Extract the (x, y) coordinate from the center of the cell holding the provided text.  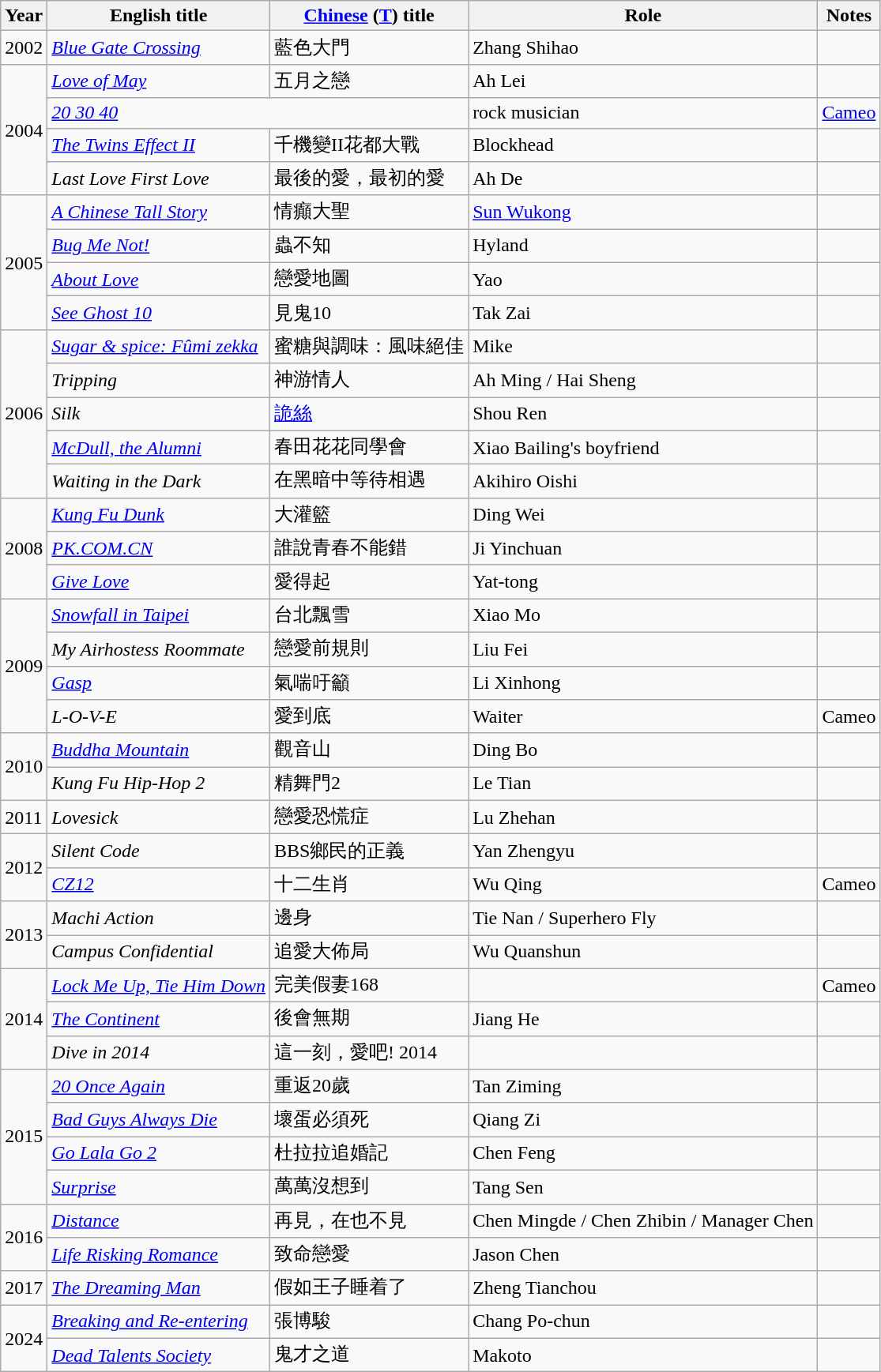
誰說青春不能錯 (370, 548)
愛到底 (370, 717)
Chang Po-chun (643, 1322)
最後的愛，最初的愛 (370, 179)
Love of May (159, 81)
Liu Fei (643, 649)
Campus Confidential (159, 953)
Kung Fu Dunk (159, 515)
Qiang Zi (643, 1120)
Sugar & spice: Fûmi zekka (159, 346)
假如王子睡着了 (370, 1287)
在黑暗中等待相遇 (370, 482)
壞蛋必須死 (370, 1120)
2002 (24, 47)
BBS鄉民的正義 (370, 851)
Chen Mingde / Chen Zhibin / Manager Chen (643, 1221)
About Love (159, 280)
McDull, the Alumni (159, 447)
Tang Sen (643, 1186)
Lovesick (159, 817)
重返20歲 (370, 1087)
Gasp (159, 682)
Ah Ming / Hai Sheng (643, 381)
千機變II花都大戰 (370, 145)
Mike (643, 346)
2013 (24, 935)
Jiang He (643, 1019)
Ah De (643, 179)
Zheng Tianchou (643, 1287)
Hyland (643, 246)
戀愛前規則 (370, 649)
Xiao Mo (643, 616)
張博駿 (370, 1322)
邊身 (370, 918)
氣喘吁籲 (370, 682)
The Twins Effect II (159, 145)
Waiting in the Dark (159, 482)
Chinese (T) title (370, 16)
蟲不知 (370, 246)
Sun Wukong (643, 212)
Bad Guys Always Die (159, 1120)
五月之戀 (370, 81)
Dive in 2014 (159, 1052)
見鬼10 (370, 313)
杜拉拉追婚記 (370, 1153)
Role (643, 16)
Go Lala Go 2 (159, 1153)
Life Risking Romance (159, 1254)
L-O-V-E (159, 717)
Bug Me Not! (159, 246)
Yao (643, 280)
Blockhead (643, 145)
A Chinese Tall Story (159, 212)
The Dreaming Man (159, 1287)
Chen Feng (643, 1153)
Xiao Bailing's boyfriend (643, 447)
Wu Quanshun (643, 953)
2004 (24, 130)
戀愛恐慌症 (370, 817)
後會無期 (370, 1019)
Give Love (159, 581)
Waiter (643, 717)
Makoto (643, 1355)
2009 (24, 666)
Breaking and Re-entering (159, 1322)
Wu Qing (643, 885)
2010 (24, 766)
Ding Wei (643, 515)
Tak Zai (643, 313)
2017 (24, 1287)
Tie Nan / Superhero Fly (643, 918)
20 30 40 (258, 113)
Ding Bo (643, 750)
Tripping (159, 381)
Shou Ren (643, 414)
2005 (24, 262)
精舞門2 (370, 784)
Kung Fu Hip-Hop 2 (159, 784)
愛得起 (370, 581)
Lu Zhehan (643, 817)
Silent Code (159, 851)
鬼才之道 (370, 1355)
Ji Yinchuan (643, 548)
CZ12 (159, 885)
PK.COM.CN (159, 548)
Yan Zhengyu (643, 851)
Silk (159, 414)
Machi Action (159, 918)
2014 (24, 1019)
rock musician (643, 113)
Buddha Mountain (159, 750)
2024 (24, 1338)
Yat-tong (643, 581)
蜜糖與調味：風味絕佳 (370, 346)
20 Once Again (159, 1087)
Last Love First Love (159, 179)
Jason Chen (643, 1254)
萬萬沒想到 (370, 1186)
詭絲 (370, 414)
Lock Me Up, Tie Him Down (159, 986)
My Airhostess Roommate (159, 649)
Distance (159, 1221)
The Continent (159, 1019)
春田花花同學會 (370, 447)
Surprise (159, 1186)
神游情人 (370, 381)
觀音山 (370, 750)
Tan Ziming (643, 1087)
戀愛地圖 (370, 280)
Ah Lei (643, 81)
這一刻，愛吧! 2014 (370, 1052)
2016 (24, 1237)
追愛大佈局 (370, 953)
2011 (24, 817)
藍色大門 (370, 47)
台北飄雪 (370, 616)
Akihiro Oishi (643, 482)
English title (159, 16)
2006 (24, 414)
情癲大聖 (370, 212)
十二生肖 (370, 885)
Notes (849, 16)
致命戀愛 (370, 1254)
Dead Talents Society (159, 1355)
Year (24, 16)
完美假妻168 (370, 986)
Snowfall in Taipei (159, 616)
Blue Gate Crossing (159, 47)
2015 (24, 1137)
Zhang Shihao (643, 47)
Le Tian (643, 784)
大灌籃 (370, 515)
2012 (24, 867)
See Ghost 10 (159, 313)
Li Xinhong (643, 682)
2008 (24, 548)
再見，在也不見 (370, 1221)
